Determine the [x, y] coordinate at the center of the cell enclosing the given text.  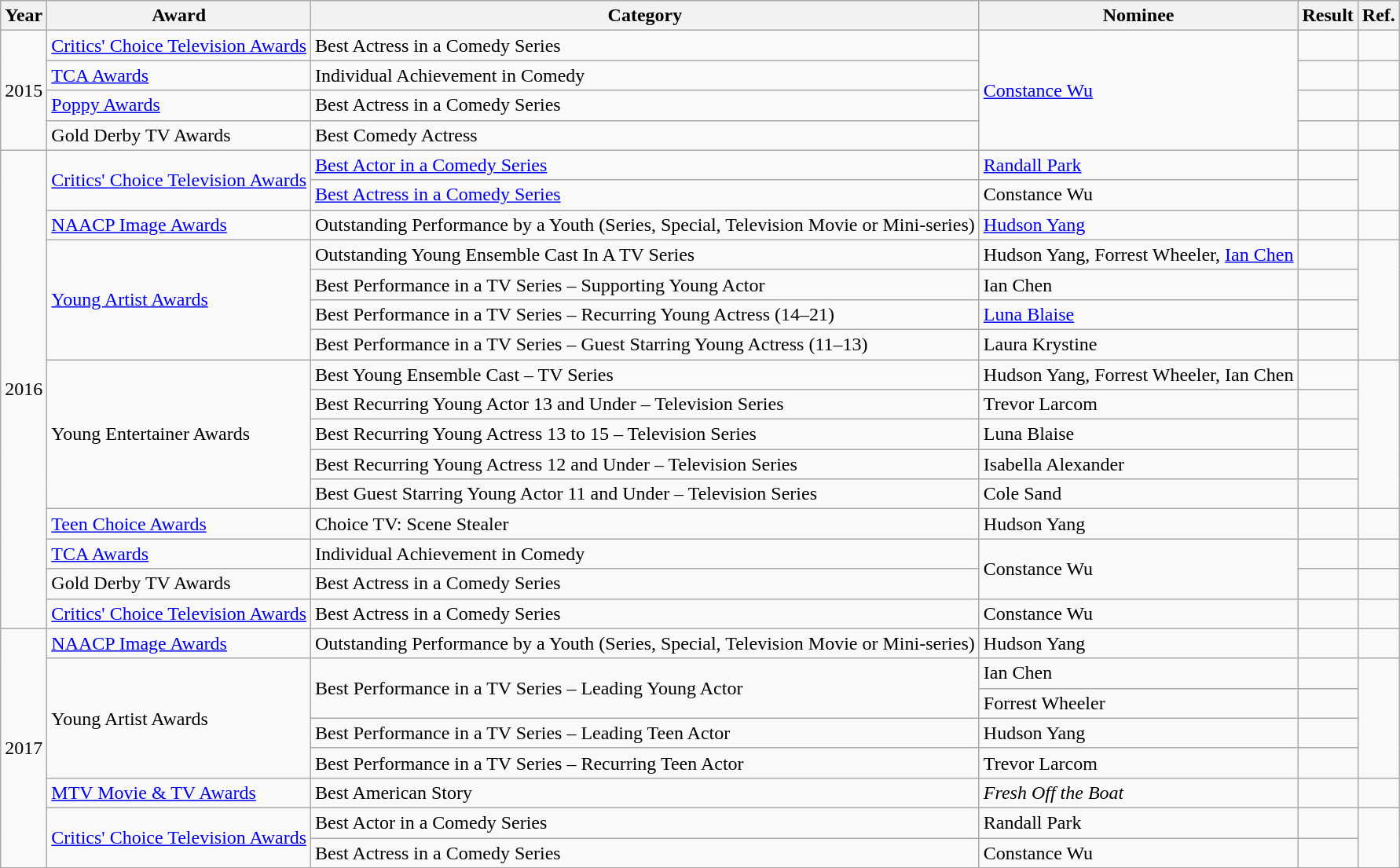
Fresh Off the Boat [1138, 793]
Category [646, 16]
2016 [24, 390]
Best American Story [646, 793]
MTV Movie & TV Awards [179, 793]
Poppy Awards [179, 105]
Forrest Wheeler [1138, 703]
Choice TV: Scene Stealer [646, 524]
Best Performance in a TV Series – Recurring Teen Actor [646, 763]
Result [1328, 16]
Laura Krystine [1138, 344]
Best Guest Starring Young Actor 11 and Under – Television Series [646, 494]
Best Performance in a TV Series – Guest Starring Young Actress (11–13) [646, 344]
Best Recurring Young Actress 13 to 15 – Television Series [646, 434]
Ref. [1378, 16]
Best Comedy Actress [646, 135]
Best Young Ensemble Cast – TV Series [646, 375]
Young Entertainer Awards [179, 434]
Cole Sand [1138, 494]
Year [24, 16]
Teen Choice Awards [179, 524]
Best Performance in a TV Series – Leading Teen Actor [646, 733]
Best Recurring Young Actress 12 and Under – Television Series [646, 464]
2017 [24, 748]
Isabella Alexander [1138, 464]
Best Recurring Young Actor 13 and Under – Television Series [646, 405]
Award [179, 16]
Outstanding Young Ensemble Cast In A TV Series [646, 255]
Best Performance in a TV Series – Supporting Young Actor [646, 284]
Best Performance in a TV Series – Leading Young Actor [646, 688]
2015 [24, 90]
Nominee [1138, 16]
Best Performance in a TV Series – Recurring Young Actress (14–21) [646, 314]
